Determine the [x, y] coordinate at the center of the cell enclosing the given text.  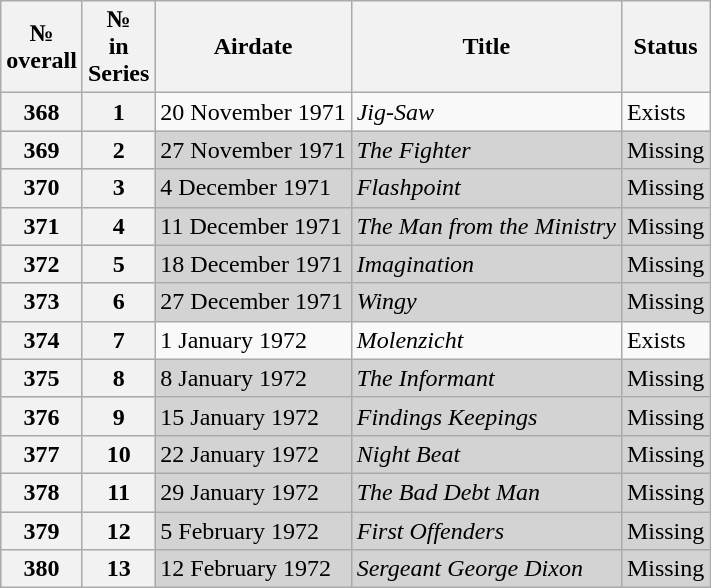
12 February 1972 [253, 569]
29 January 1972 [253, 492]
15 January 1972 [253, 416]
12 [118, 531]
The Fighter [486, 150]
370 [42, 188]
1 January 1972 [253, 340]
The Informant [486, 378]
374 [42, 340]
Airdate [253, 47]
Title [486, 47]
379 [42, 531]
1 [118, 112]
11 [118, 492]
20 November 1971 [253, 112]
Imagination [486, 264]
9 [118, 416]
4 [118, 226]
373 [42, 302]
3 [118, 188]
11 December 1971 [253, 226]
27 November 1971 [253, 150]
Molenzicht [486, 340]
27 December 1971 [253, 302]
13 [118, 569]
2 [118, 150]
Sergeant George Dixon [486, 569]
№inSeries [118, 47]
Findings Keepings [486, 416]
4 December 1971 [253, 188]
377 [42, 454]
Status [665, 47]
22 January 1972 [253, 454]
375 [42, 378]
Jig-Saw [486, 112]
The Bad Debt Man [486, 492]
Flashpoint [486, 188]
371 [42, 226]
18 December 1971 [253, 264]
372 [42, 264]
368 [42, 112]
369 [42, 150]
376 [42, 416]
№overall [42, 47]
Wingy [486, 302]
5 [118, 264]
10 [118, 454]
380 [42, 569]
The Man from the Ministry [486, 226]
Night Beat [486, 454]
378 [42, 492]
First Offenders [486, 531]
6 [118, 302]
8 January 1972 [253, 378]
7 [118, 340]
5 February 1972 [253, 531]
8 [118, 378]
